For the text-containing cell, return its midpoint in (X, Y) coordinate format. 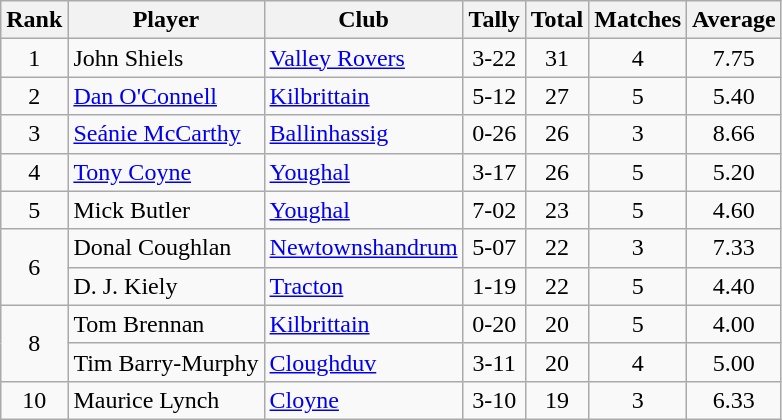
John Shiels (166, 58)
4.00 (734, 324)
5.40 (734, 96)
3-10 (494, 400)
Seánie McCarthy (166, 134)
19 (557, 400)
3-17 (494, 172)
5-07 (494, 248)
3-22 (494, 58)
27 (557, 96)
8 (34, 343)
23 (557, 210)
Matches (638, 20)
1 (34, 58)
6 (34, 267)
8.66 (734, 134)
5.20 (734, 172)
0-20 (494, 324)
Tim Barry-Murphy (166, 362)
5.00 (734, 362)
7.75 (734, 58)
Mick Butler (166, 210)
4.60 (734, 210)
7.33 (734, 248)
1-19 (494, 286)
Newtownshandrum (364, 248)
D. J. Kiely (166, 286)
Ballinhassig (364, 134)
0-26 (494, 134)
Cloyne (364, 400)
Valley Rovers (364, 58)
Club (364, 20)
Dan O'Connell (166, 96)
Tom Brennan (166, 324)
4.40 (734, 286)
Tally (494, 20)
Player (166, 20)
7-02 (494, 210)
Rank (34, 20)
Tony Coyne (166, 172)
Tracton (364, 286)
5-12 (494, 96)
Donal Coughlan (166, 248)
31 (557, 58)
Total (557, 20)
3-11 (494, 362)
Maurice Lynch (166, 400)
10 (34, 400)
2 (34, 96)
6.33 (734, 400)
Average (734, 20)
Cloughduv (364, 362)
